Locate the cell with the specified text and output its (x, y) center coordinate. 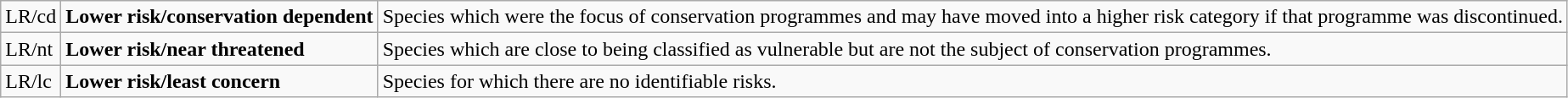
LR/lc (31, 81)
Species which are close to being classified as vulnerable but are not the subject of conservation programmes. (973, 49)
Species for which there are no identifiable risks. (973, 81)
LR/cd (31, 17)
LR/nt (31, 49)
Lower risk/conservation dependent (219, 17)
Lower risk/least concern (219, 81)
Lower risk/near threatened (219, 49)
Species which were the focus of conservation programmes and may have moved into a higher risk category if that programme was discontinued. (973, 17)
